Return [X, Y] of the center of cell containing provided text 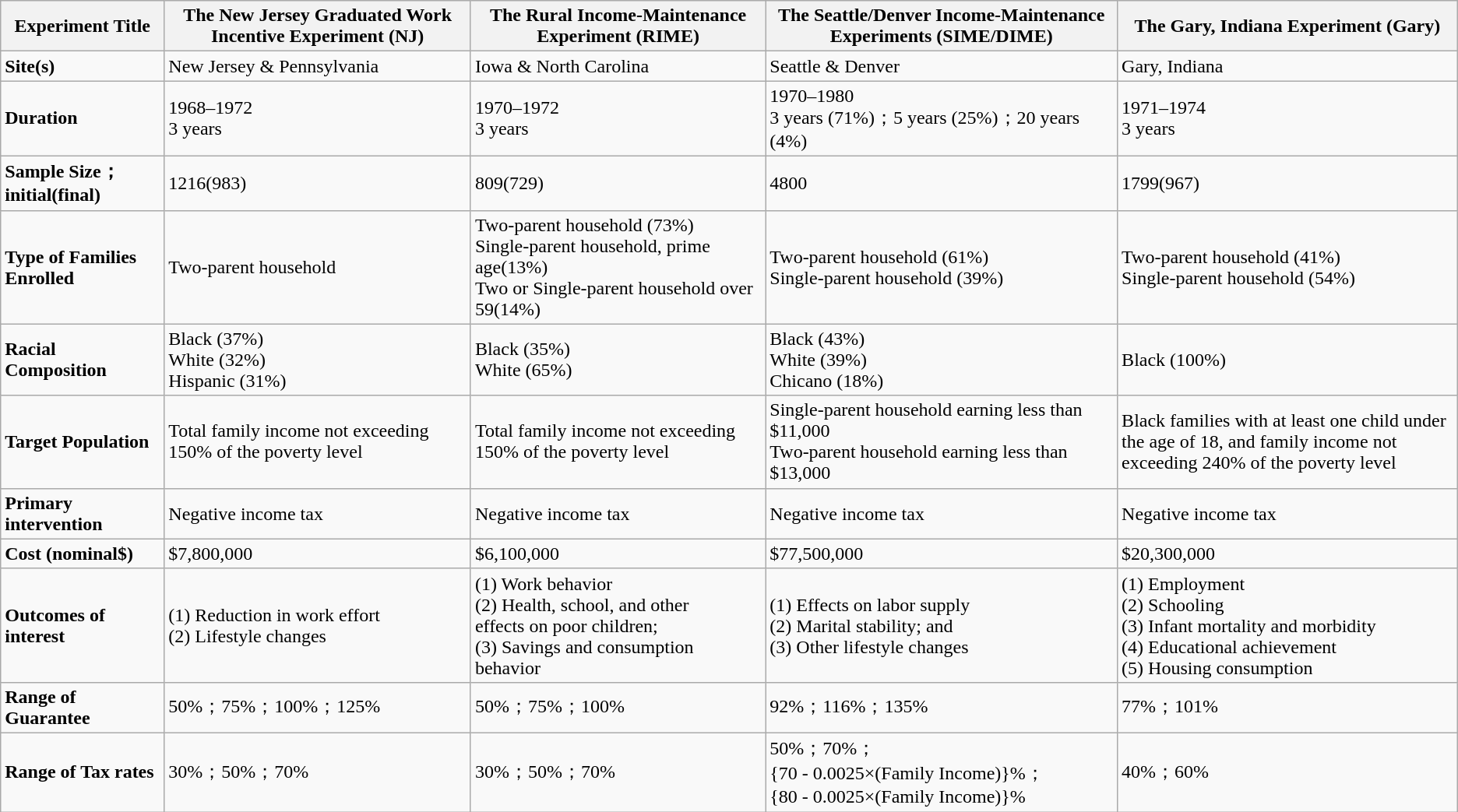
Black (37%)White (32%)Hispanic (31%) [318, 360]
Type of Families Enrolled [83, 267]
Racial Composition [83, 360]
1799(967) [1288, 183]
Two-parent household (61%)Single-parent household (39%) [942, 267]
809(729) [618, 183]
(1) Employment(2) Schooling(3) Infant mortality and morbidity(4) Educational achievement(5) Housing consumption [1288, 625]
The New Jersey Graduated Work Incentive Experiment (NJ) [318, 26]
Black (35%)White (65%) [618, 360]
50%；70%；{70 - 0.0025×(Family Income)}%；{80 - 0.0025×(Family Income)}% [942, 772]
Gary, Indiana [1288, 66]
Sample Size；initial(final) [83, 183]
50%；75%；100% [618, 707]
Two-parent household (73%)Single-parent household, prime age(13%)Two or Single-parent household over 59(14%) [618, 267]
Site(s) [83, 66]
Single-parent household earning less than $11,000Two-parent household earning less than $13,000 [942, 442]
Experiment Title [83, 26]
(1) Work behavior(2) Health, school, and othereffects on poor children;(3) Savings and consumptionbehavior [618, 625]
Range of Guarantee [83, 707]
Duration [83, 118]
The Gary, Indiana Experiment (Gary) [1288, 26]
Two-parent household (41%)Single-parent household (54%) [1288, 267]
(1) Effects on labor supply(2) Marital stability; and(3) Other lifestyle changes [942, 625]
$20,300,000 [1288, 554]
Black (100%) [1288, 360]
77%；101% [1288, 707]
92%；116%；135% [942, 707]
Primary intervention [83, 514]
1971–19743 years [1288, 118]
Outcomes of interest [83, 625]
1968–19723 years [318, 118]
New Jersey & Pennsylvania [318, 66]
4800 [942, 183]
$6,100,000 [618, 554]
Black (43%)White (39%)Chicano (18%) [942, 360]
$77,500,000 [942, 554]
Cost (nominal$) [83, 554]
The Rural Income-Maintenance Experiment (RIME) [618, 26]
Black families with at least one child underthe age of 18, and family income not exceeding 240% of the poverty level [1288, 442]
(1) Reduction in work effort(2) Lifestyle changes [318, 625]
Target Population [83, 442]
Iowa & North Carolina [618, 66]
The Seattle/Denver Income-Maintenance Experiments (SIME/DIME) [942, 26]
Two-parent household [318, 267]
$7,800,000 [318, 554]
Seattle & Denver [942, 66]
40%；60% [1288, 772]
1970–19723 years [618, 118]
1216(983) [318, 183]
1970–19803 years (71%)；5 years (25%)；20 years (4%) [942, 118]
Range of Tax rates [83, 772]
50%；75%；100%；125% [318, 707]
